Determine the (x, y) coordinate at the center of the cell enclosing the given text.  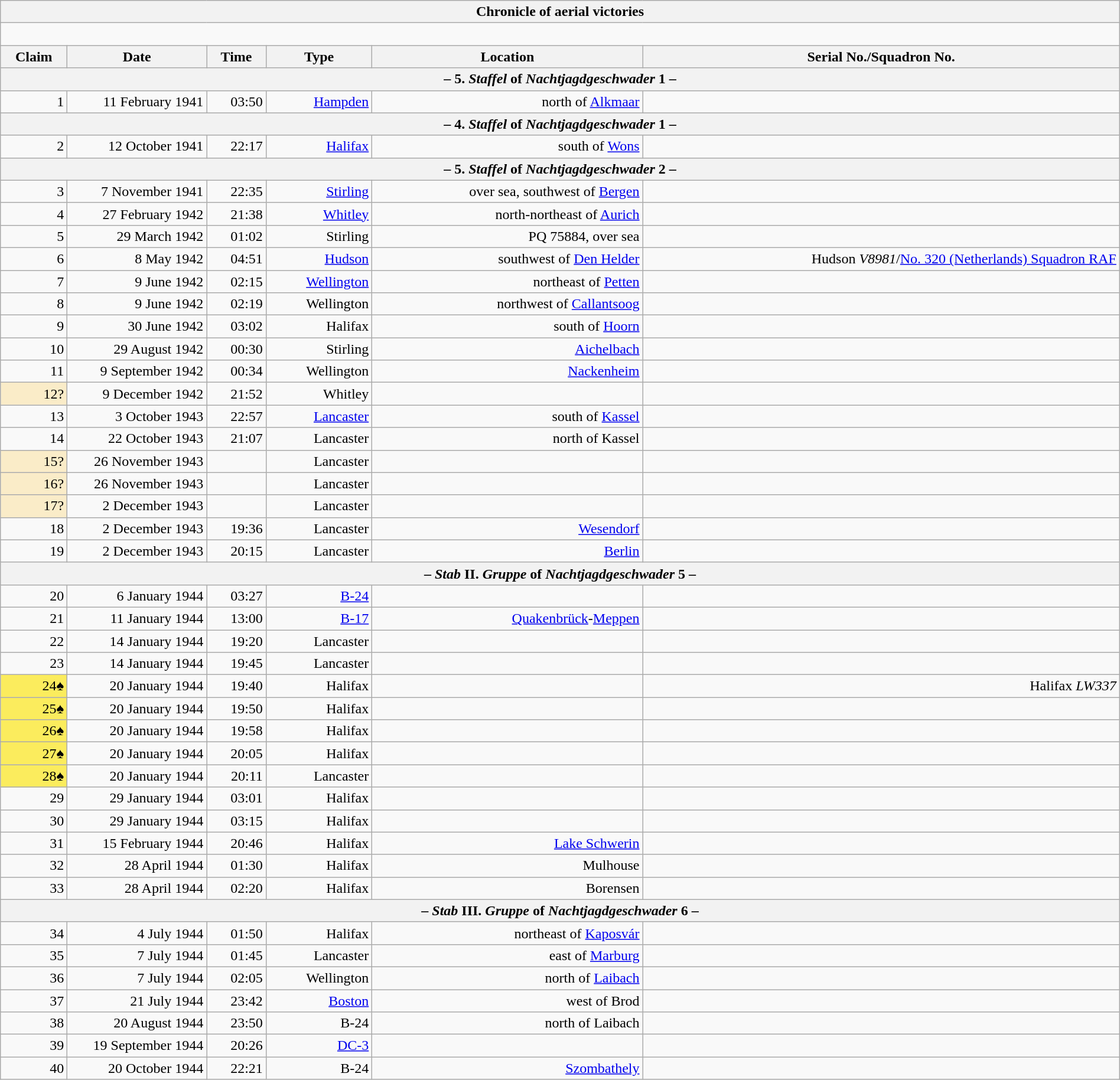
03:02 (236, 327)
Berlin (507, 551)
7 (34, 282)
29 August 1942 (137, 349)
24♠ (34, 686)
32 (34, 866)
9 September 1942 (137, 371)
23:50 (236, 1023)
21 July 1944 (137, 1001)
Aichelbach (507, 349)
Wesendorf (507, 528)
03:27 (236, 596)
20:26 (236, 1046)
18 (34, 528)
20 (34, 596)
29 (34, 798)
02:15 (236, 282)
12? (34, 394)
19:40 (236, 686)
Date (137, 57)
22:17 (236, 146)
6 (34, 259)
11 (34, 371)
PQ 75884, over sea (507, 236)
37 (34, 1001)
35 (34, 955)
– Stab II. Gruppe of Nachtjagdgeschwader 5 – (560, 573)
22:21 (236, 1068)
5 (34, 236)
– 5. Staffel of Nachtjagdgeschwader 1 – (560, 79)
38 (34, 1023)
southwest of Den Helder (507, 259)
01:45 (236, 955)
03:01 (236, 798)
9 (34, 327)
01:02 (236, 236)
north of Alkmaar (507, 102)
23 (34, 664)
12 October 1941 (137, 146)
16? (34, 484)
20:15 (236, 551)
20 October 1944 (137, 1068)
Mulhouse (507, 866)
39 (34, 1046)
– Stab III. Gruppe of Nachtjagdgeschwader 6 – (560, 911)
01:50 (236, 933)
22:57 (236, 416)
25♠ (34, 709)
11 February 1941 (137, 102)
23:42 (236, 1001)
19:36 (236, 528)
02:05 (236, 978)
over sea, southwest of Bergen (507, 191)
DC-3 (319, 1046)
northwest of Callantsoog (507, 304)
04:51 (236, 259)
03:15 (236, 821)
21:52 (236, 394)
20:46 (236, 843)
22 (34, 641)
00:34 (236, 371)
19:20 (236, 641)
13 (34, 416)
east of Marburg (507, 955)
02:19 (236, 304)
7 November 1941 (137, 191)
19 (34, 551)
south of Wons (507, 146)
27 February 1942 (137, 214)
19 September 1944 (137, 1046)
26♠ (34, 731)
Szombathely (507, 1068)
19:45 (236, 664)
northeast of Kaposvár (507, 933)
03:50 (236, 102)
02:20 (236, 888)
40 (34, 1068)
Type (319, 57)
14 (34, 439)
4 July 1944 (137, 933)
Hudson V8981/No. 320 (Netherlands) Squadron RAF (881, 259)
south of Hoorn (507, 327)
west of Brod (507, 1001)
north of Kassel (507, 439)
22 October 1943 (137, 439)
6 January 1944 (137, 596)
34 (34, 933)
20:05 (236, 753)
9 December 1942 (137, 394)
Hampden (319, 102)
19:50 (236, 709)
4 (34, 214)
Quakenbrück-Meppen (507, 618)
Hudson (319, 259)
15 February 1944 (137, 843)
8 May 1942 (137, 259)
30 June 1942 (137, 327)
21:07 (236, 439)
Boston (319, 1001)
20:11 (236, 776)
Borensen (507, 888)
8 (34, 304)
15? (34, 461)
Time (236, 57)
11 January 1944 (137, 618)
– 5. Staffel of Nachtjagdgeschwader 2 – (560, 169)
– 4. Staffel of Nachtjagdgeschwader 1 – (560, 124)
Claim (34, 57)
20 August 1944 (137, 1023)
29 March 1942 (137, 236)
Chronicle of aerial victories (560, 12)
21 (34, 618)
3 October 1943 (137, 416)
B-17 (319, 618)
31 (34, 843)
Nackenheim (507, 371)
3 (34, 191)
28♠ (34, 776)
northeast of Petten (507, 282)
00:30 (236, 349)
1 (34, 102)
Serial No./Squadron No. (881, 57)
south of Kassel (507, 416)
10 (34, 349)
Location (507, 57)
21:38 (236, 214)
19:58 (236, 731)
01:30 (236, 866)
13:00 (236, 618)
33 (34, 888)
22:35 (236, 191)
north-northeast of Aurich (507, 214)
36 (34, 978)
Lake Schwerin (507, 843)
2 (34, 146)
27♠ (34, 753)
Halifax LW337 (881, 686)
17? (34, 506)
30 (34, 821)
